Pinpoint the cell where the given text exists, returning its (X, Y) midpoint coordinate. 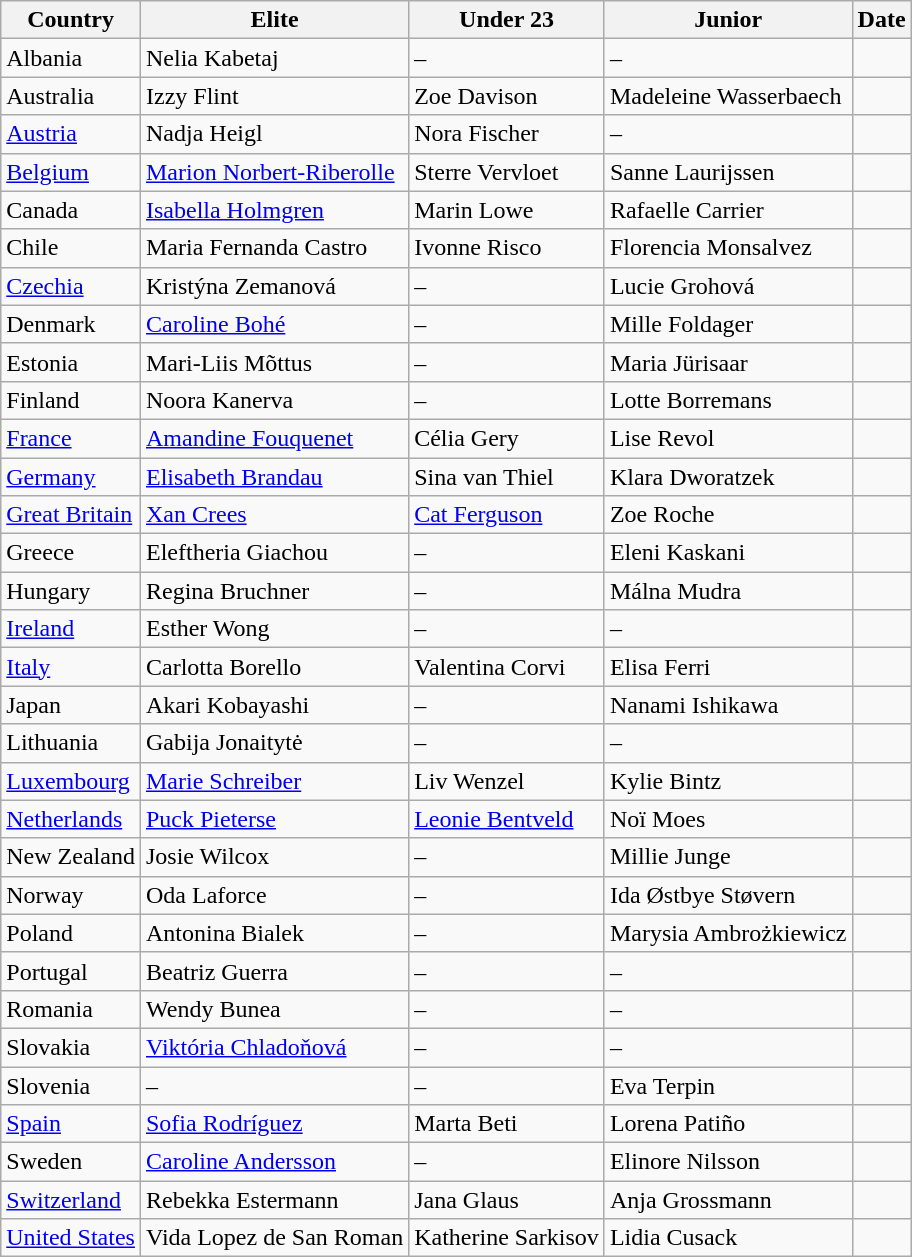
Akari Kobayashi (274, 705)
Málna Mudra (728, 591)
Sweden (71, 1162)
Spain (71, 1124)
Date (882, 20)
Elisabeth Brandau (274, 477)
Finland (71, 400)
Viktória Chladoňová (274, 1047)
Amandine Fouquenet (274, 438)
Josie Wilcox (274, 857)
Mille Foldager (728, 324)
Maria Jürisaar (728, 362)
Japan (71, 705)
Ida Østbye Støvern (728, 895)
Chile (71, 248)
France (71, 438)
Sterre Vervloet (507, 172)
Célia Gery (507, 438)
Denmark (71, 324)
Esther Wong (274, 629)
Junior (728, 20)
Noï Moes (728, 819)
Portugal (71, 971)
Caroline Bohé (274, 324)
Elite (274, 20)
Elinore Nilsson (728, 1162)
Luxembourg (71, 781)
Canada (71, 210)
Nora Fischer (507, 134)
Nanami Ishikawa (728, 705)
Marysia Ambrożkiewicz (728, 933)
Country (71, 20)
Slovenia (71, 1085)
Caroline Andersson (274, 1162)
Estonia (71, 362)
Anja Grossmann (728, 1200)
Carlotta Borello (274, 667)
Lidia Cusack (728, 1238)
Liv Wenzel (507, 781)
Australia (71, 96)
Germany (71, 477)
Florencia Monsalvez (728, 248)
Eleni Kaskani (728, 553)
Kristýna Zemanová (274, 286)
Xan Crees (274, 515)
Belgium (71, 172)
Switzerland (71, 1200)
Antonina Bialek (274, 933)
Czechia (71, 286)
Albania (71, 58)
Jana Glaus (507, 1200)
Marie Schreiber (274, 781)
Italy (71, 667)
Austria (71, 134)
Marin Lowe (507, 210)
Kylie Bintz (728, 781)
Zoe Davison (507, 96)
Mari-Liis Mõttus (274, 362)
Lucie Grohová (728, 286)
Lithuania (71, 743)
Puck Pieterse (274, 819)
Vida Lopez de San Roman (274, 1238)
Marta Beti (507, 1124)
Rafaelle Carrier (728, 210)
Great Britain (71, 515)
Eleftheria Giachou (274, 553)
Elisa Ferri (728, 667)
New Zealand (71, 857)
Wendy Bunea (274, 1009)
Klara Dworatzek (728, 477)
Sofia Rodríguez (274, 1124)
Gabija Jonaitytė (274, 743)
Under 23 (507, 20)
Madeleine Wasserbaech (728, 96)
Ivonne Risco (507, 248)
Lotte Borremans (728, 400)
Slovakia (71, 1047)
Nelia Kabetaj (274, 58)
Hungary (71, 591)
Rebekka Estermann (274, 1200)
Poland (71, 933)
Cat Ferguson (507, 515)
Lorena Patiño (728, 1124)
Beatriz Guerra (274, 971)
Leonie Bentveld (507, 819)
Isabella Holmgren (274, 210)
United States (71, 1238)
Valentina Corvi (507, 667)
Romania (71, 1009)
Regina Bruchner (274, 591)
Sina van Thiel (507, 477)
Eva Terpin (728, 1085)
Norway (71, 895)
Katherine Sarkisov (507, 1238)
Marion Norbert-Riberolle (274, 172)
Oda Laforce (274, 895)
Sanne Laurijssen (728, 172)
Zoe Roche (728, 515)
Izzy Flint (274, 96)
Netherlands (71, 819)
Nadja Heigl (274, 134)
Lise Revol (728, 438)
Greece (71, 553)
Ireland (71, 629)
Maria Fernanda Castro (274, 248)
Millie Junge (728, 857)
Noora Kanerva (274, 400)
